Provide the [x, y] coordinate of the cell's center where the given text is located.  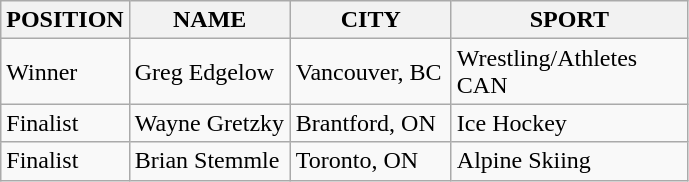
Vancouver, BC [370, 72]
Ice Hockey [569, 123]
Brantford, ON [370, 123]
POSITION [65, 20]
Brian Stemmle [210, 161]
Toronto, ON [370, 161]
CITY [370, 20]
Winner [65, 72]
SPORT [569, 20]
Wrestling/Athletes CAN [569, 72]
Greg Edgelow [210, 72]
Alpine Skiing [569, 161]
NAME [210, 20]
Wayne Gretzky [210, 123]
